Pinpoint the cell where the given text exists, returning its [x, y] midpoint coordinate. 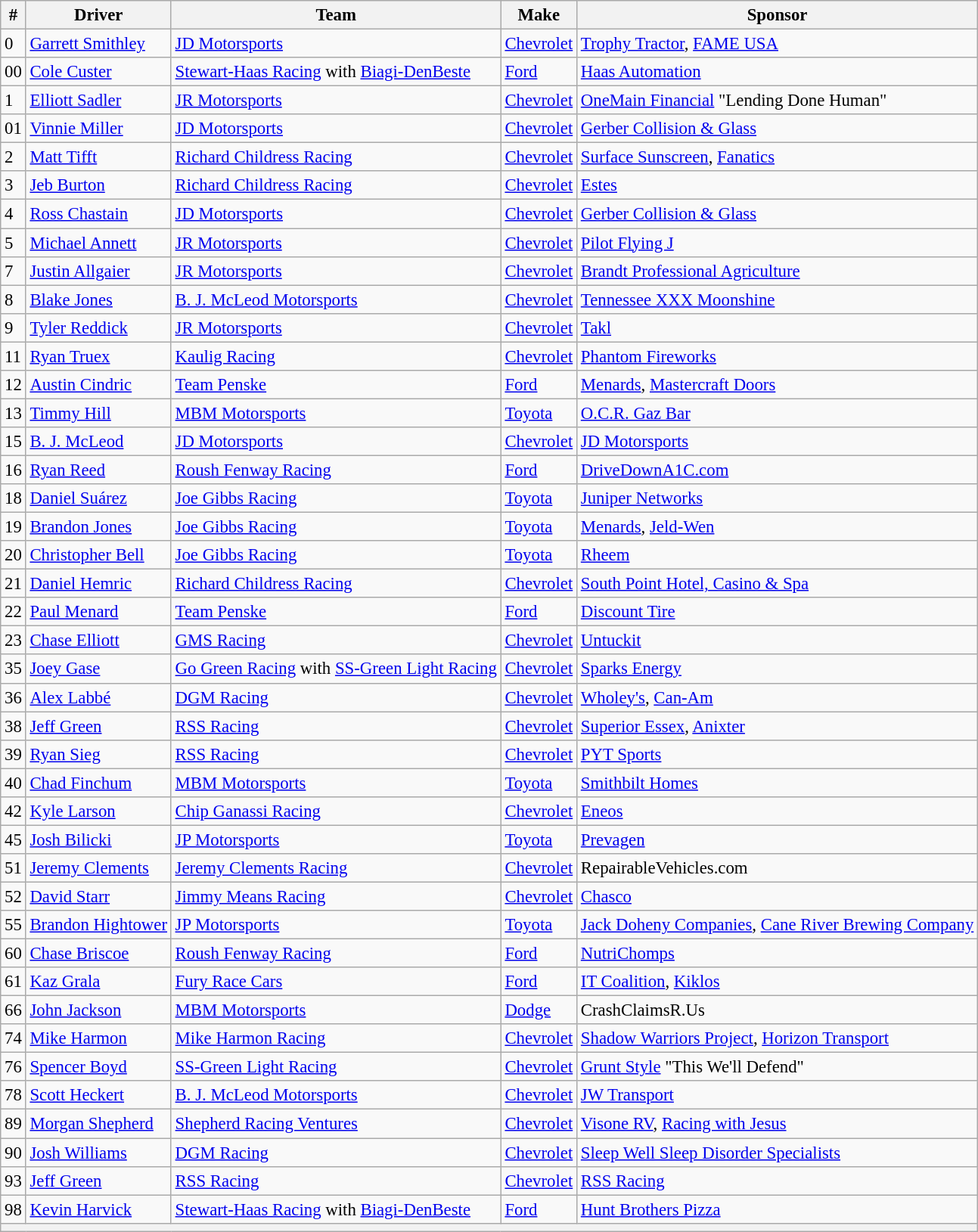
GMS Racing [336, 641]
7 [14, 271]
Michael Annett [98, 243]
11 [14, 356]
Chip Ganassi Racing [336, 812]
RepairableVehicles.com [778, 868]
Tyler Reddick [98, 327]
Matt Tifft [98, 157]
Timmy Hill [98, 413]
Jimmy Means Racing [336, 896]
Cole Custer [98, 72]
45 [14, 839]
1 [14, 101]
Menards, Jeld-Wen [778, 527]
38 [14, 726]
Mike Harmon [98, 1038]
15 [14, 442]
61 [14, 982]
PYT Sports [778, 754]
Ryan Reed [98, 470]
Morgan Shepherd [98, 1124]
76 [14, 1067]
Fury Race Cars [336, 982]
Untuckit [778, 641]
18 [14, 498]
23 [14, 641]
2 [14, 157]
20 [14, 555]
Chasco [778, 896]
Josh Williams [98, 1153]
Make [539, 15]
Chad Finchum [98, 783]
Trophy Tractor, FAME USA [778, 44]
IT Coalition, Kiklos [778, 982]
SS-Green Light Racing [336, 1067]
Kyle Larson [98, 812]
Superior Essex, Anixter [778, 726]
Estes [778, 185]
Josh Bilicki [98, 839]
Surface Sunscreen, Fanatics [778, 157]
5 [14, 243]
Garrett Smithley [98, 44]
36 [14, 697]
Joey Gase [98, 669]
60 [14, 954]
Austin Cindric [98, 385]
19 [14, 527]
Blake Jones [98, 299]
Kaz Grala [98, 982]
Spencer Boyd [98, 1067]
4 [14, 214]
JW Transport [778, 1096]
Prevagen [778, 839]
Team [336, 15]
Visone RV, Racing with Jesus [778, 1124]
Go Green Racing with SS-Green Light Racing [336, 669]
Hunt Brothers Pizza [778, 1209]
# [14, 15]
O.C.R. Gaz Bar [778, 413]
DriveDownA1C.com [778, 470]
Vinnie Miller [98, 129]
B. J. McLeod [98, 442]
12 [14, 385]
Haas Automation [778, 72]
93 [14, 1181]
0 [14, 44]
39 [14, 754]
Alex Labbé [98, 697]
Ryan Sieg [98, 754]
Chase Briscoe [98, 954]
74 [14, 1038]
South Point Hotel, Casino & Spa [778, 584]
Menards, Mastercraft Doors [778, 385]
Sponsor [778, 15]
00 [14, 72]
13 [14, 413]
Ross Chastain [98, 214]
NutriChomps [778, 954]
Jeb Burton [98, 185]
OneMain Financial "Lending Done Human" [778, 101]
78 [14, 1096]
Brandt Professional Agriculture [778, 271]
52 [14, 896]
Paul Menard [98, 612]
Mike Harmon Racing [336, 1038]
9 [14, 327]
David Starr [98, 896]
Pilot Flying J [778, 243]
Justin Allgaier [98, 271]
22 [14, 612]
Jeremy Clements Racing [336, 868]
Wholey's, Can-Am [778, 697]
Kevin Harvick [98, 1209]
Driver [98, 15]
Sleep Well Sleep Disorder Specialists [778, 1153]
Jack Doheny Companies, Cane River Brewing Company [778, 925]
98 [14, 1209]
Ryan Truex [98, 356]
8 [14, 299]
90 [14, 1153]
3 [14, 185]
Chase Elliott [98, 641]
Christopher Bell [98, 555]
Dodge [539, 1010]
Phantom Fireworks [778, 356]
40 [14, 783]
Juniper Networks [778, 498]
21 [14, 584]
Kaulig Racing [336, 356]
John Jackson [98, 1010]
CrashClaimsR.Us [778, 1010]
42 [14, 812]
Daniel Hemric [98, 584]
Brandon Jones [98, 527]
Sparks Energy [778, 669]
Elliott Sadler [98, 101]
Rheem [778, 555]
Shepherd Racing Ventures [336, 1124]
89 [14, 1124]
51 [14, 868]
Shadow Warriors Project, Horizon Transport [778, 1038]
01 [14, 129]
16 [14, 470]
Tennessee XXX Moonshine [778, 299]
Eneos [778, 812]
Brandon Hightower [98, 925]
66 [14, 1010]
Discount Tire [778, 612]
35 [14, 669]
Takl [778, 327]
Daniel Suárez [98, 498]
Scott Heckert [98, 1096]
55 [14, 925]
Grunt Style "This We'll Defend" [778, 1067]
Jeremy Clements [98, 868]
Smithbilt Homes [778, 783]
